Provide the [x, y] coordinate of the cell's center where the given text is located.  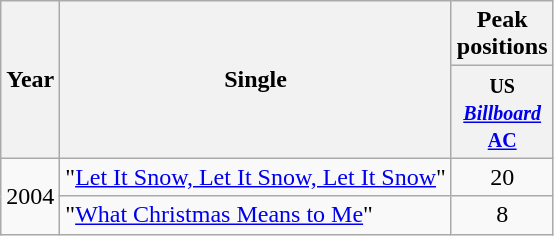
8 [502, 215]
US Billboard AC [502, 112]
20 [502, 177]
Single [256, 80]
"What Christmas Means to Me" [256, 215]
"Let It Snow, Let It Snow, Let It Snow" [256, 177]
Peakpositions [502, 34]
2004 [30, 196]
Year [30, 80]
